Determine the (X, Y) coordinate at the center of the cell enclosing the given text.  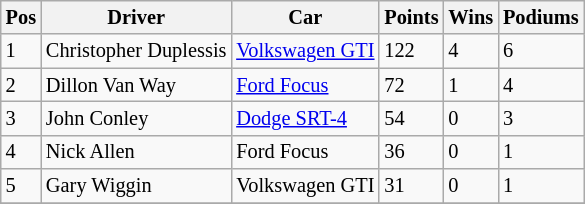
Wins (470, 17)
Nick Allen (136, 152)
72 (411, 85)
Car (305, 17)
John Conley (136, 118)
2 (21, 85)
122 (411, 51)
Dillon Van Way (136, 85)
5 (21, 186)
Podiums (541, 17)
Driver (136, 17)
Pos (21, 17)
Gary Wiggin (136, 186)
54 (411, 118)
Christopher Duplessis (136, 51)
6 (541, 51)
Points (411, 17)
36 (411, 152)
31 (411, 186)
Dodge SRT-4 (305, 118)
